Return (X, Y) of the center of cell containing provided text 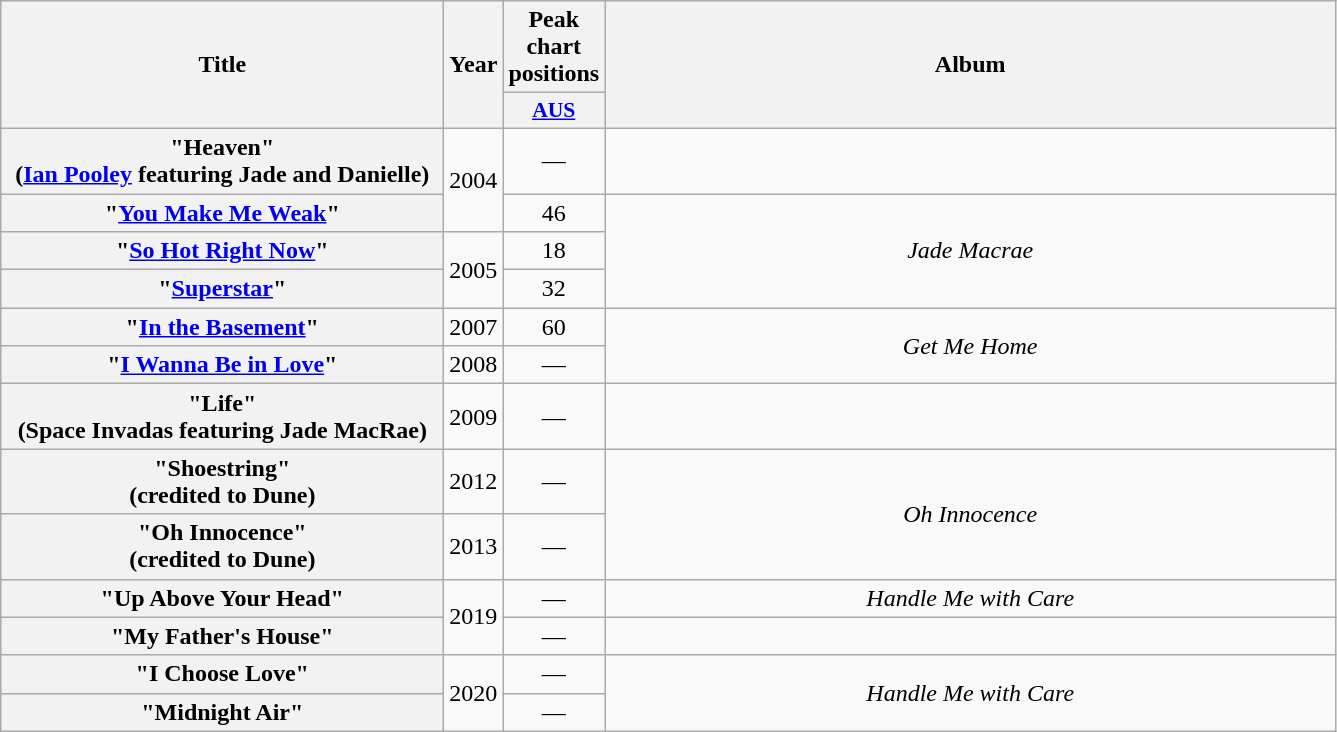
"Up Above Your Head" (222, 598)
"So Hot Right Now" (222, 251)
2004 (474, 180)
2009 (474, 416)
2005 (474, 270)
2020 (474, 693)
"I Choose Love" (222, 674)
"Heaven"(Ian Pooley featuring Jade and Danielle) (222, 160)
2019 (474, 617)
"Oh Innocence"(credited to Dune) (222, 546)
Oh Innocence (970, 514)
Get Me Home (970, 346)
Album (970, 65)
2007 (474, 327)
"Life"(Space Invadas featuring Jade MacRae) (222, 416)
"I Wanna Be in Love" (222, 365)
AUS (554, 111)
Title (222, 65)
"In the Basement" (222, 327)
32 (554, 289)
2013 (474, 546)
Year (474, 65)
"You Make Me Weak" (222, 213)
2012 (474, 482)
"Shoestring"(credited to Dune) (222, 482)
60 (554, 327)
"Midnight Air" (222, 712)
46 (554, 213)
Jade Macrae (970, 251)
Peak chart positions (554, 47)
18 (554, 251)
2008 (474, 365)
"My Father's House" (222, 636)
"Superstar" (222, 289)
